For the text-containing cell, return its midpoint in (x, y) coordinate format. 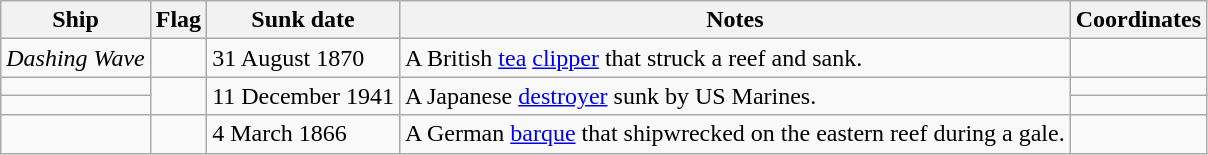
Sunk date (304, 20)
Ship (76, 20)
11 December 1941 (304, 96)
4 March 1866 (304, 134)
Flag (178, 20)
31 August 1870 (304, 58)
Notes (734, 20)
A German barque that shipwrecked on the eastern reef during a gale. (734, 134)
Coordinates (1138, 20)
Dashing Wave (76, 58)
A Japanese destroyer sunk by US Marines. (734, 96)
A British tea clipper that struck a reef and sank. (734, 58)
